Return the [X, Y] coordinate for the center point of the cell that contains the specified text.  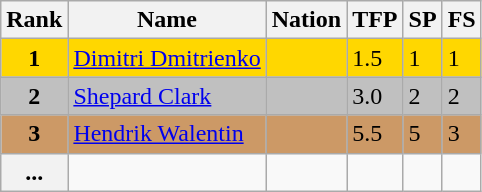
Nation [306, 20]
SP [422, 20]
Rank [34, 20]
FS [462, 20]
... [34, 172]
Hendrik Walentin [167, 134]
3.0 [375, 96]
Shepard Clark [167, 96]
TFP [375, 20]
5.5 [375, 134]
1.5 [375, 58]
Name [167, 20]
Dimitri Dmitrienko [167, 58]
5 [422, 134]
